Scan for the cell matching the given text and deliver its (x, y) coordinate at center. 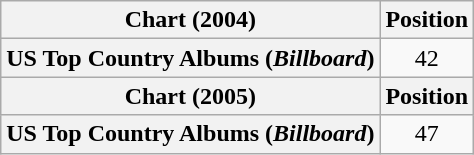
47 (427, 134)
Chart (2004) (190, 20)
42 (427, 58)
Chart (2005) (190, 96)
